Locate the cell with the specified text and output its (X, Y) center coordinate. 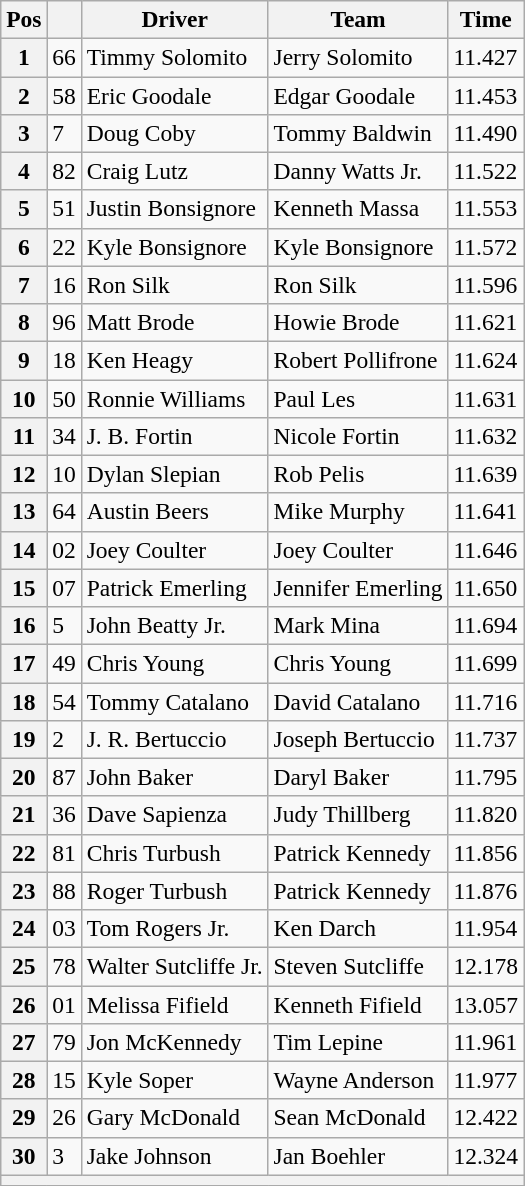
Austin Beers (174, 512)
11.639 (486, 474)
Team (358, 19)
Steven Sutcliffe (358, 966)
78 (64, 966)
Mike Murphy (358, 512)
Nicole Fortin (358, 436)
29 (24, 1118)
Jake Johnson (174, 1156)
Joseph Bertuccio (358, 739)
12.178 (486, 966)
Craig Lutz (174, 171)
Dave Sapienza (174, 815)
Ken Heagy (174, 360)
87 (64, 777)
Robert Pollifrone (358, 360)
8 (24, 322)
11.621 (486, 322)
11.427 (486, 57)
96 (64, 322)
11.624 (486, 360)
J. R. Bertuccio (174, 739)
Jennifer Emerling (358, 588)
Wayne Anderson (358, 1080)
11.856 (486, 853)
J. B. Fortin (174, 436)
Eric Goodale (174, 95)
19 (24, 739)
6 (24, 247)
36 (64, 815)
11.641 (486, 512)
13.057 (486, 1004)
11.977 (486, 1080)
25 (24, 966)
49 (64, 663)
11.572 (486, 247)
88 (64, 891)
Chris Turbush (174, 853)
11.876 (486, 891)
50 (64, 398)
Howie Brode (358, 322)
Time (486, 19)
34 (64, 436)
Roger Turbush (174, 891)
23 (24, 891)
David Catalano (358, 701)
Ronnie Williams (174, 398)
13 (24, 512)
11.795 (486, 777)
Patrick Emerling (174, 588)
11.954 (486, 928)
Rob Pelis (358, 474)
11.453 (486, 95)
24 (24, 928)
Tom Rogers Jr. (174, 928)
Daryl Baker (358, 777)
12.324 (486, 1156)
11.820 (486, 815)
11.650 (486, 588)
Gary McDonald (174, 1118)
82 (64, 171)
Paul Les (358, 398)
1 (24, 57)
Jan Boehler (358, 1156)
11.961 (486, 1042)
John Baker (174, 777)
Tommy Catalano (174, 701)
14 (24, 550)
66 (64, 57)
30 (24, 1156)
Driver (174, 19)
11.737 (486, 739)
12 (24, 474)
11.694 (486, 625)
11.631 (486, 398)
21 (24, 815)
11.490 (486, 133)
Melissa Fifield (174, 1004)
Dylan Slepian (174, 474)
27 (24, 1042)
81 (64, 853)
01 (64, 1004)
11 (24, 436)
Mark Mina (358, 625)
Matt Brode (174, 322)
Kenneth Fifield (358, 1004)
Kyle Soper (174, 1080)
54 (64, 701)
64 (64, 512)
11.699 (486, 663)
4 (24, 171)
Timmy Solomito (174, 57)
12.422 (486, 1118)
Edgar Goodale (358, 95)
11.646 (486, 550)
Judy Thillberg (358, 815)
Sean McDonald (358, 1118)
Walter Sutcliffe Jr. (174, 966)
Doug Coby (174, 133)
02 (64, 550)
Jon McKennedy (174, 1042)
58 (64, 95)
07 (64, 588)
Tommy Baldwin (358, 133)
17 (24, 663)
Ken Darch (358, 928)
03 (64, 928)
20 (24, 777)
11.632 (486, 436)
Kenneth Massa (358, 209)
79 (64, 1042)
John Beatty Jr. (174, 625)
Justin Bonsignore (174, 209)
51 (64, 209)
Pos (24, 19)
11.522 (486, 171)
9 (24, 360)
28 (24, 1080)
11.716 (486, 701)
11.553 (486, 209)
Tim Lepine (358, 1042)
Jerry Solomito (358, 57)
11.596 (486, 285)
Danny Watts Jr. (358, 171)
